Detect which cell encompasses the target text, then output its (x, y) center coordinate. 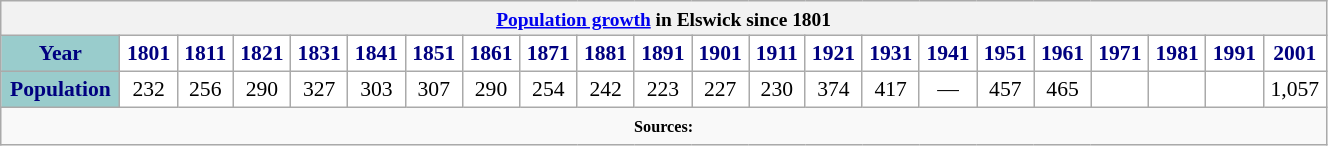
303 (376, 90)
1931 (890, 54)
1801 (148, 54)
1821 (262, 54)
Sources: (664, 126)
1891 (662, 54)
230 (777, 90)
1851 (434, 54)
327 (320, 90)
457 (1006, 90)
417 (890, 90)
1911 (777, 54)
232 (148, 90)
1981 (1176, 54)
Population growth in Elswick since 1801 (664, 18)
1,057 (1294, 90)
465 (1062, 90)
1991 (1234, 54)
374 (834, 90)
1811 (205, 54)
242 (606, 90)
307 (434, 90)
256 (205, 90)
1961 (1062, 54)
2001 (1294, 54)
1871 (548, 54)
— (948, 90)
Year (60, 54)
223 (662, 90)
1881 (606, 54)
1951 (1006, 54)
1901 (720, 54)
1841 (376, 54)
1831 (320, 54)
1921 (834, 54)
1971 (1120, 54)
227 (720, 90)
Population (60, 90)
1941 (948, 54)
1861 (490, 54)
254 (548, 90)
